Find where the given text appears and provide that cell's center as (X, Y) coordinate. 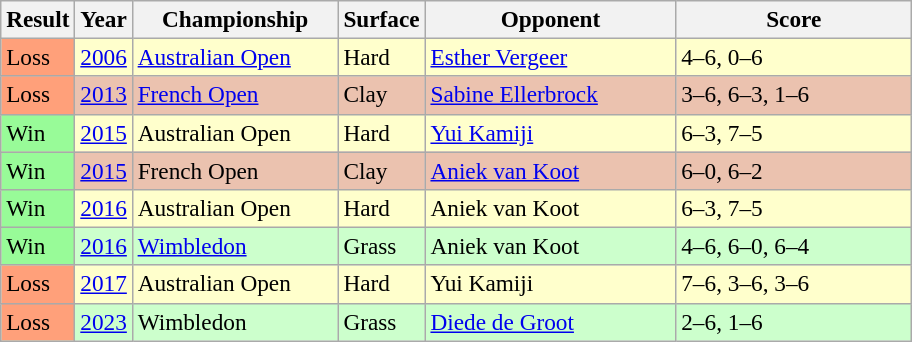
2017 (104, 284)
Surface (382, 19)
2–6, 1–6 (794, 322)
Year (104, 19)
Result (38, 19)
Championship (235, 19)
7–6, 3–6, 3–6 (794, 284)
6–0, 6–2 (794, 170)
Diede de Groot (550, 322)
Opponent (550, 19)
4–6, 6–0, 6–4 (794, 246)
2013 (104, 95)
2023 (104, 322)
3–6, 6–3, 1–6 (794, 95)
Sabine Ellerbrock (550, 95)
2006 (104, 57)
Esther Vergeer (550, 57)
Score (794, 19)
4–6, 0–6 (794, 57)
